From the cell containing the given text, extract its center point as [x, y] coordinate. 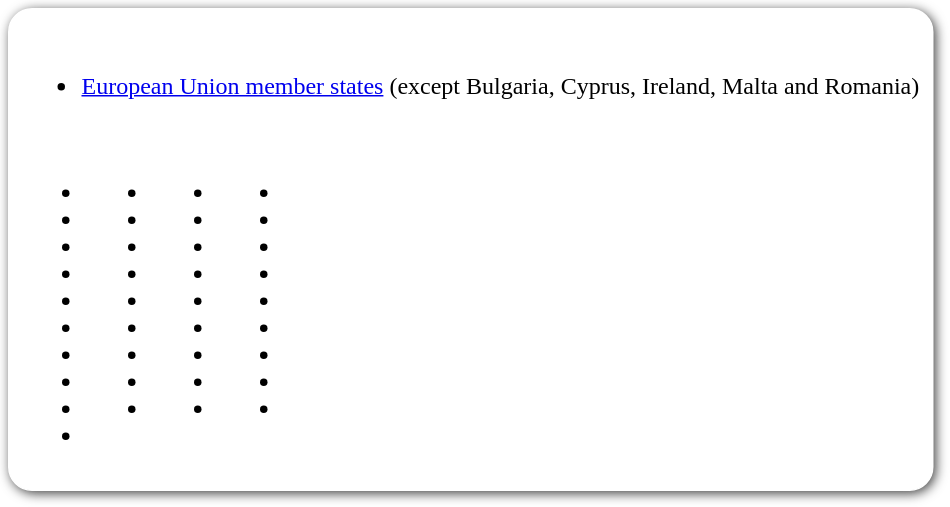
European Union member states (except Bulgaria, Cyprus, Ireland, Malta and Romania) [470, 250]
